Provide the (X, Y) coordinate of the cell's center where the given text is located.  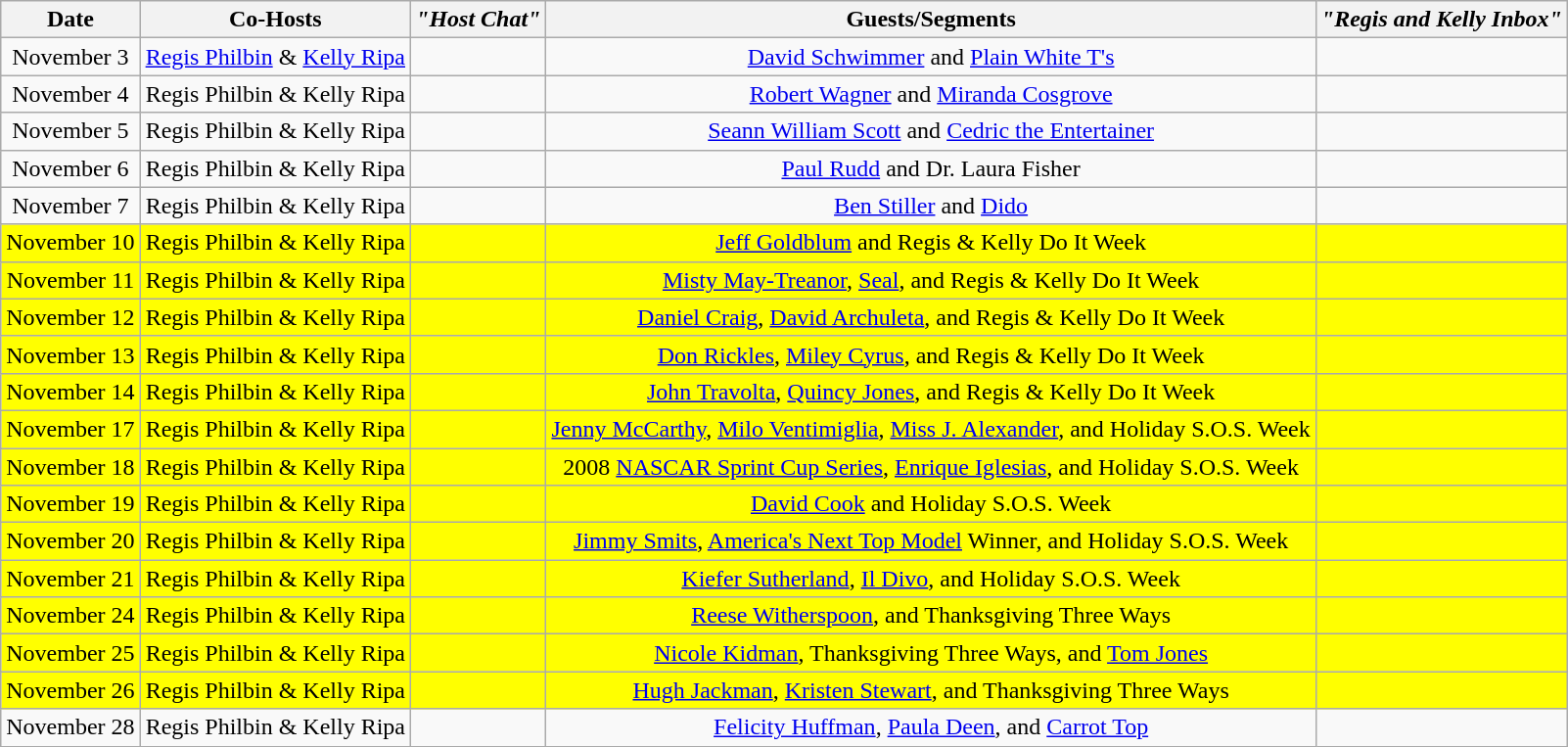
2008 NASCAR Sprint Cup Series, Enrique Iglesias, and Holiday S.O.S. Week (931, 467)
November 25 (70, 653)
David Cook and Holiday S.O.S. Week (931, 504)
Date (70, 20)
November 14 (70, 392)
Co-Hosts (275, 20)
November 20 (70, 541)
Seann William Scott and Cedric the Entertainer (931, 131)
Jenny McCarthy, Milo Ventimiglia, Miss J. Alexander, and Holiday S.O.S. Week (931, 429)
"Host Chat" (479, 20)
Misty May-Treanor, Seal, and Regis & Kelly Do It Week (931, 280)
November 21 (70, 579)
John Travolta, Quincy Jones, and Regis & Kelly Do It Week (931, 392)
November 11 (70, 280)
Kiefer Sutherland, Il Divo, and Holiday S.O.S. Week (931, 579)
November 3 (70, 57)
Daniel Craig, David Archuleta, and Regis & Kelly Do It Week (931, 317)
November 10 (70, 243)
Hugh Jackman, Kristen Stewart, and Thanksgiving Three Ways (931, 690)
November 17 (70, 429)
Paul Rudd and Dr. Laura Fisher (931, 168)
November 7 (70, 206)
Reese Witherspoon, and Thanksgiving Three Ways (931, 616)
Jeff Goldblum and Regis & Kelly Do It Week (931, 243)
November 18 (70, 467)
Felicity Huffman, Paula Deen, and Carrot Top (931, 727)
Don Rickles, Miley Cyrus, and Regis & Kelly Do It Week (931, 354)
November 5 (70, 131)
Jimmy Smits, America's Next Top Model Winner, and Holiday S.O.S. Week (931, 541)
November 28 (70, 727)
November 19 (70, 504)
November 13 (70, 354)
November 26 (70, 690)
David Schwimmer and Plain White T's (931, 57)
Guests/Segments (931, 20)
November 12 (70, 317)
November 4 (70, 94)
Ben Stiller and Dido (931, 206)
Robert Wagner and Miranda Cosgrove (931, 94)
"Regis and Kelly Inbox" (1441, 20)
Nicole Kidman, Thanksgiving Three Ways, and Tom Jones (931, 653)
November 24 (70, 616)
November 6 (70, 168)
